Locate the cell with the specified text and output its (X, Y) center coordinate. 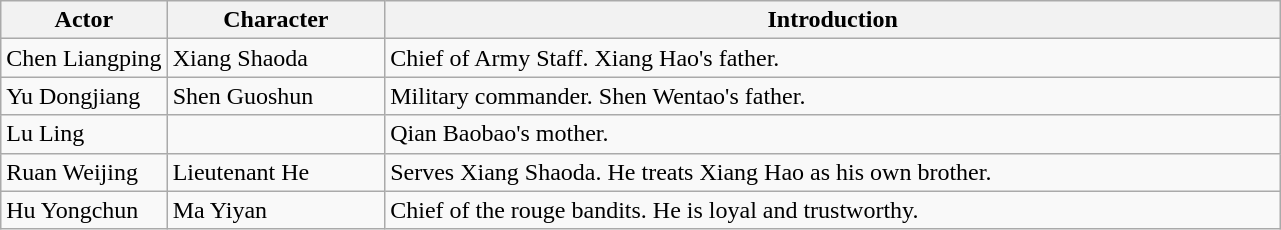
Character (276, 20)
Chen Liangping (84, 58)
Hu Yongchun (84, 210)
Ma Yiyan (276, 210)
Yu Dongjiang (84, 96)
Serves Xiang Shaoda. He treats Xiang Hao as his own brother. (833, 172)
Actor (84, 20)
Lu Ling (84, 134)
Lieutenant He (276, 172)
Xiang Shaoda (276, 58)
Chief of the rouge bandits. He is loyal and trustworthy. (833, 210)
Shen Guoshun (276, 96)
Chief of Army Staff. Xiang Hao's father. (833, 58)
Introduction (833, 20)
Military commander. Shen Wentao's father. (833, 96)
Qian Baobao's mother. (833, 134)
Ruan Weijing (84, 172)
